Identify which cell holds the provided text, then report its (X, Y) central coordinate. 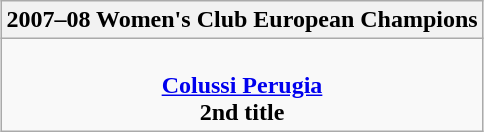
2007–08 Women's Club European Champions (242, 20)
Colussi Perugia2nd title (242, 85)
